Locate the cell with the specified text and output its (X, Y) center coordinate. 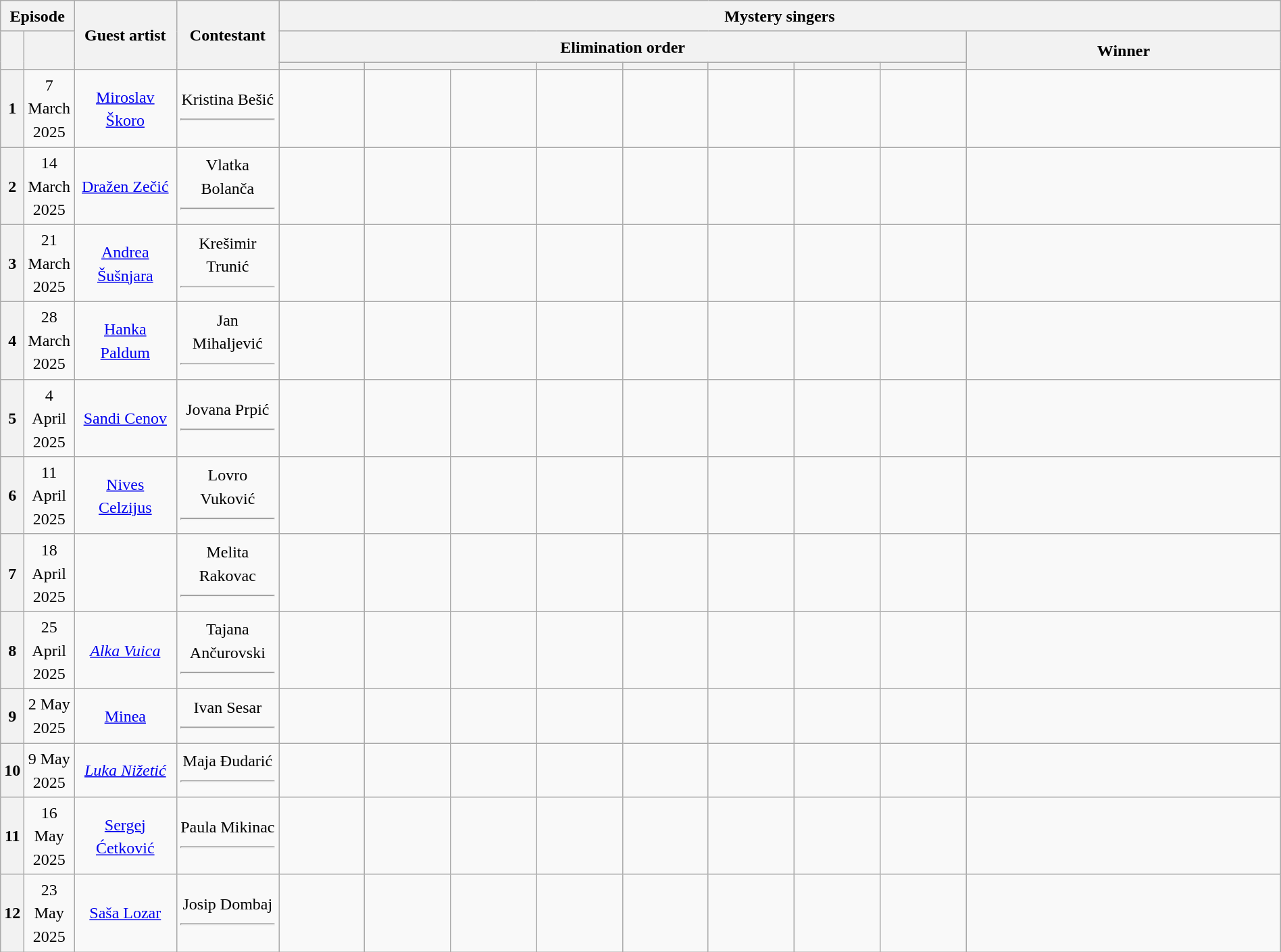
25 April 2025 (49, 650)
Minea (126, 716)
7 March 2025 (49, 108)
Episode (38, 16)
18 April 2025 (49, 573)
Paula Mikinac (228, 836)
Maja Đudarić (228, 770)
1 (12, 108)
2 May 2025 (49, 716)
3 (12, 264)
Contestant (228, 35)
Tajana Ančurovski (228, 650)
9 May 2025 (49, 770)
Saša Lozar (126, 913)
11 (12, 836)
16 May 2025 (49, 836)
Josip Dombaj (228, 913)
10 (12, 770)
Jan Mihaljević (228, 341)
5 (12, 418)
Kristina Bešić (228, 108)
Nives Celzijus (126, 496)
2 (12, 186)
Luka Nižetić (126, 770)
28 March 2025 (49, 341)
Lovro Vuković (228, 496)
14 March 2025 (49, 186)
9 (12, 716)
Melita Rakovac (228, 573)
23 May 2025 (49, 913)
8 (12, 650)
12 (12, 913)
21 March 2025 (49, 264)
Winner (1124, 50)
Sergej Ćetković (126, 836)
Guest artist (126, 35)
7 (12, 573)
Ivan Sesar (228, 716)
Vlatka Bolanča (228, 186)
Elimination order (623, 47)
Krešimir Trunić (228, 264)
6 (12, 496)
Miroslav Škoro (126, 108)
Hanka Paldum (126, 341)
Andrea Šušnjara (126, 264)
4 April 2025 (49, 418)
Dražen Zečić (126, 186)
11 April 2025 (49, 496)
Jovana Prpić (228, 418)
4 (12, 341)
Sandi Cenov (126, 418)
Alka Vuica (126, 650)
Mystery singers (780, 16)
